Extract the (X, Y) coordinate from the center of the cell holding the provided text.  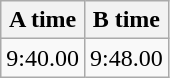
B time (126, 20)
9:40.00 (43, 58)
A time (43, 20)
9:48.00 (126, 58)
